Search for the cell housing the specified text and yield its (x, y) center coordinate. 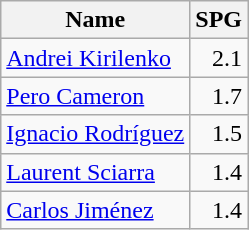
1.7 (219, 96)
2.1 (219, 58)
Name (96, 20)
SPG (219, 20)
Ignacio Rodríguez (96, 134)
1.5 (219, 134)
Carlos Jiménez (96, 210)
Pero Cameron (96, 96)
Andrei Kirilenko (96, 58)
Laurent Sciarra (96, 172)
